Extract the [X, Y] coordinate from the center of the cell holding the provided text.  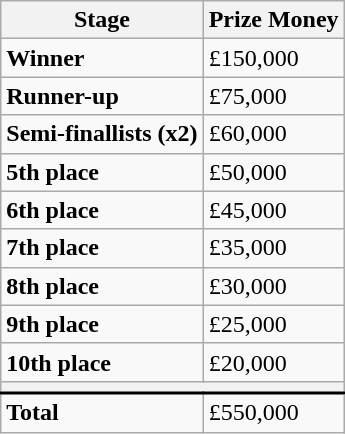
Semi-finallists (x2) [102, 134]
10th place [102, 362]
7th place [102, 248]
£60,000 [274, 134]
£35,000 [274, 248]
9th place [102, 324]
Winner [102, 58]
£150,000 [274, 58]
5th place [102, 172]
Prize Money [274, 20]
8th place [102, 286]
Total [102, 412]
£25,000 [274, 324]
£20,000 [274, 362]
£75,000 [274, 96]
£45,000 [274, 210]
£550,000 [274, 412]
£30,000 [274, 286]
6th place [102, 210]
£50,000 [274, 172]
Runner-up [102, 96]
Stage [102, 20]
